Capture the cell that displays the provided text and extract its (x, y) central coordinate. 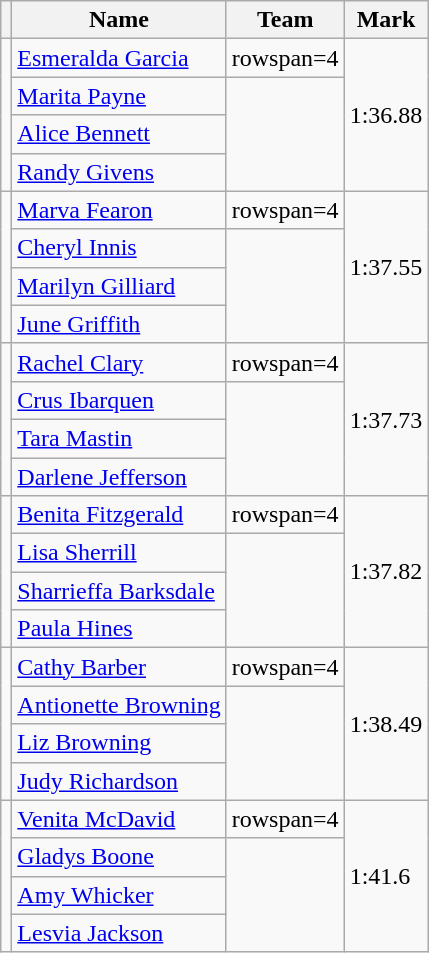
June Griffith (119, 324)
Marva Fearon (119, 210)
Alice Bennett (119, 134)
Marita Payne (119, 96)
Name (119, 20)
Marilyn Gilliard (119, 286)
Mark (386, 20)
Antionette Browning (119, 705)
Lesvia Jackson (119, 933)
Liz Browning (119, 743)
Esmeralda Garcia (119, 58)
Venita McDavid (119, 819)
Randy Givens (119, 172)
Amy Whicker (119, 895)
1:37.82 (386, 572)
Sharrieffa Barksdale (119, 591)
Judy Richardson (119, 781)
1:37.55 (386, 267)
1:36.88 (386, 115)
1:38.49 (386, 724)
1:37.73 (386, 419)
Cheryl Innis (119, 248)
Darlene Jefferson (119, 477)
Team (285, 20)
Rachel Clary (119, 362)
Paula Hines (119, 629)
Tara Mastin (119, 438)
Benita Fitzgerald (119, 515)
Gladys Boone (119, 857)
1:41.6 (386, 876)
Crus Ibarquen (119, 400)
Lisa Sherrill (119, 553)
Cathy Barber (119, 667)
